Pinpoint the cell where the given text exists, returning its (x, y) midpoint coordinate. 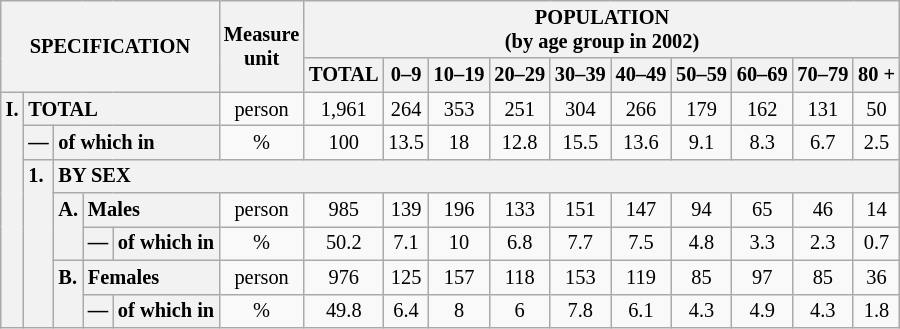
157 (460, 277)
6.4 (406, 311)
6.1 (642, 311)
97 (762, 277)
2.5 (876, 142)
18 (460, 142)
80 + (876, 75)
100 (344, 142)
10 (460, 243)
46 (824, 210)
50.2 (344, 243)
353 (460, 109)
49.8 (344, 311)
10–19 (460, 75)
94 (702, 210)
119 (642, 277)
14 (876, 210)
30–39 (580, 75)
50 (876, 109)
1,961 (344, 109)
7.7 (580, 243)
125 (406, 277)
6 (520, 311)
20–29 (520, 75)
13.5 (406, 142)
251 (520, 109)
7.8 (580, 311)
15.5 (580, 142)
985 (344, 210)
50–59 (702, 75)
60–69 (762, 75)
Males (151, 210)
266 (642, 109)
304 (580, 109)
264 (406, 109)
976 (344, 277)
151 (580, 210)
0–9 (406, 75)
A. (68, 226)
SPECIFICATION (110, 46)
6.7 (824, 142)
131 (824, 109)
36 (876, 277)
153 (580, 277)
147 (642, 210)
POPULATION (by age group in 2002) (602, 29)
7.1 (406, 243)
1.8 (876, 311)
196 (460, 210)
12.8 (520, 142)
118 (520, 277)
Females (151, 277)
8.3 (762, 142)
4.8 (702, 243)
65 (762, 210)
4.9 (762, 311)
Measure unit (262, 46)
133 (520, 210)
2.3 (824, 243)
3.3 (762, 243)
40–49 (642, 75)
6.8 (520, 243)
139 (406, 210)
0.7 (876, 243)
1. (38, 243)
9.1 (702, 142)
13.6 (642, 142)
8 (460, 311)
162 (762, 109)
BY SEX (477, 176)
7.5 (642, 243)
70–79 (824, 75)
I. (12, 210)
B. (68, 294)
179 (702, 109)
